Provide the [x, y] coordinate of the cell's center where the given text is located.  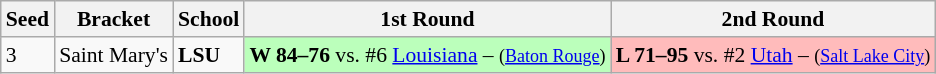
Seed [28, 19]
Saint Mary's [114, 55]
3 [28, 55]
L 71–95 vs. #2 Utah – (Salt Lake City) [774, 55]
W 84–76 vs. #6 Louisiana – (Baton Rouge) [427, 55]
LSU [208, 55]
1st Round [427, 19]
Bracket [114, 19]
School [208, 19]
2nd Round [774, 19]
